Output the [X, Y] coordinate of the center of the cell containing the given text.  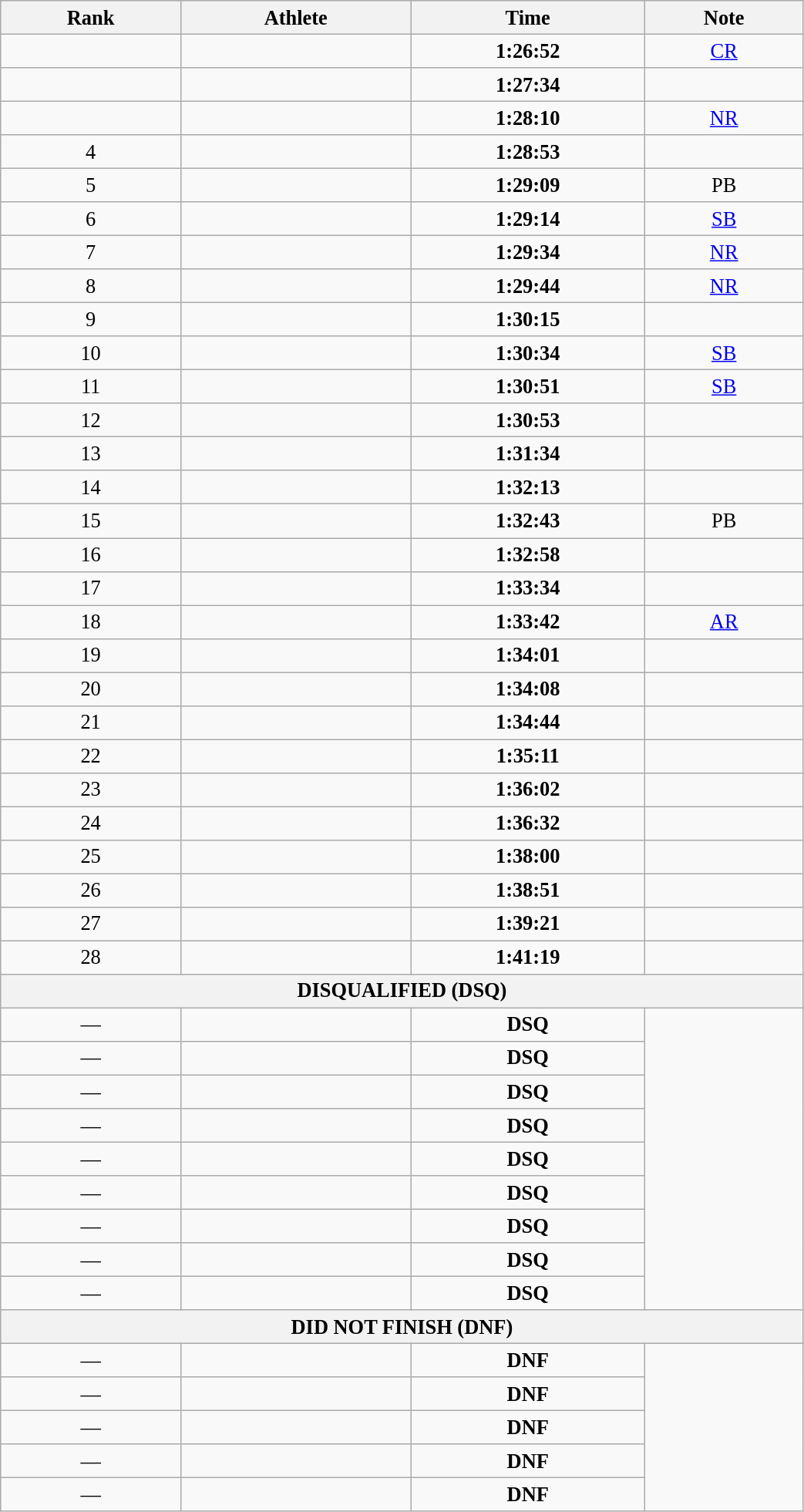
DID NOT FINISH (DNF) [402, 1327]
AR [724, 621]
1:26:52 [527, 51]
1:30:34 [527, 353]
6 [91, 219]
11 [91, 386]
1:29:34 [527, 252]
8 [91, 286]
Time [527, 17]
22 [91, 756]
1:29:44 [527, 286]
Athlete [296, 17]
1:39:21 [527, 924]
1:36:02 [527, 790]
20 [91, 689]
1:38:00 [527, 857]
4 [91, 152]
1:28:10 [527, 118]
1:30:53 [527, 420]
1:38:51 [527, 891]
1:30:15 [527, 319]
1:32:13 [527, 487]
27 [91, 924]
1:27:34 [527, 84]
16 [91, 554]
1:31:34 [527, 453]
26 [91, 891]
1:41:19 [527, 958]
13 [91, 453]
25 [91, 857]
1:34:01 [527, 655]
10 [91, 353]
DISQUALIFIED (DSQ) [402, 991]
24 [91, 823]
1:29:14 [527, 219]
17 [91, 588]
1:30:51 [527, 386]
CR [724, 51]
Note [724, 17]
23 [91, 790]
1:29:09 [527, 185]
1:35:11 [527, 756]
1:33:34 [527, 588]
1:32:58 [527, 554]
21 [91, 722]
14 [91, 487]
1:34:44 [527, 722]
19 [91, 655]
Rank [91, 17]
1:28:53 [527, 152]
1:32:43 [527, 521]
1:36:32 [527, 823]
1:33:42 [527, 621]
18 [91, 621]
1:34:08 [527, 689]
28 [91, 958]
15 [91, 521]
7 [91, 252]
9 [91, 319]
12 [91, 420]
5 [91, 185]
